Scan for the cell matching the given text and deliver its (x, y) coordinate at center. 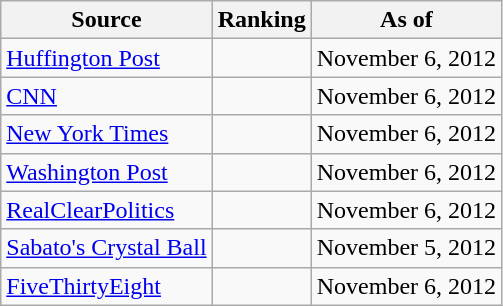
New York Times (106, 134)
Huffington Post (106, 58)
Source (106, 20)
Ranking (262, 20)
As of (406, 20)
CNN (106, 96)
Washington Post (106, 172)
Sabato's Crystal Ball (106, 248)
November 5, 2012 (406, 248)
RealClearPolitics (106, 210)
FiveThirtyEight (106, 286)
